Scan for the cell matching the given text and deliver its [x, y] coordinate at center. 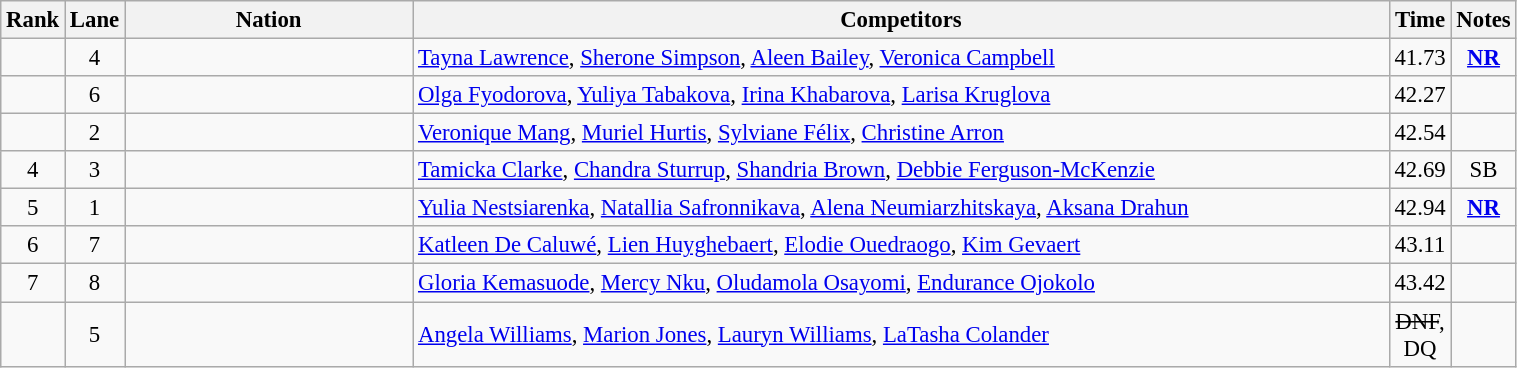
42.69 [1420, 170]
Competitors [901, 20]
41.73 [1420, 58]
42.94 [1420, 208]
SB [1484, 170]
3 [95, 170]
8 [95, 283]
42.27 [1420, 95]
Tayna Lawrence, Sherone Simpson, Aleen Bailey, Veronica Campbell [901, 58]
2 [95, 133]
Tamicka Clarke, Chandra Sturrup, Shandria Brown, Debbie Ferguson-McKenzie [901, 170]
Rank [33, 20]
Angela Williams, Marion Jones, Lauryn Williams, LaTasha Colander [901, 334]
Yulia Nestsiarenka, Natallia Safronnikava, Alena Neumiarzhitskaya, Aksana Drahun [901, 208]
43.11 [1420, 245]
Olga Fyodorova, Yuliya Tabakova, Irina Khabarova, Larisa Kruglova [901, 95]
43.42 [1420, 283]
Time [1420, 20]
Nation [269, 20]
42.54 [1420, 133]
1 [95, 208]
Gloria Kemasuode, Mercy Nku, Oludamola Osayomi, Endurance Ojokolo [901, 283]
DNF, DQ [1420, 334]
Veronique Mang, Muriel Hurtis, Sylviane Félix, Christine Arron [901, 133]
Notes [1484, 20]
Katleen De Caluwé, Lien Huyghebaert, Elodie Ouedraogo, Kim Gevaert [901, 245]
Lane [95, 20]
